Detect which cell encompasses the target text, then output its [X, Y] center coordinate. 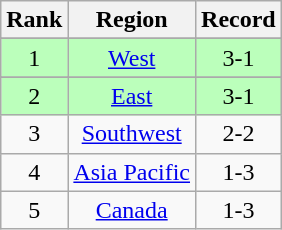
2-2 [239, 134]
2 [34, 96]
Asia Pacific [132, 172]
Southwest [132, 134]
5 [34, 210]
East [132, 96]
Canada [132, 210]
1 [34, 58]
Region [132, 20]
3 [34, 134]
West [132, 58]
4 [34, 172]
Rank [34, 20]
Record [239, 20]
